Search for the cell housing the specified text and yield its (X, Y) center coordinate. 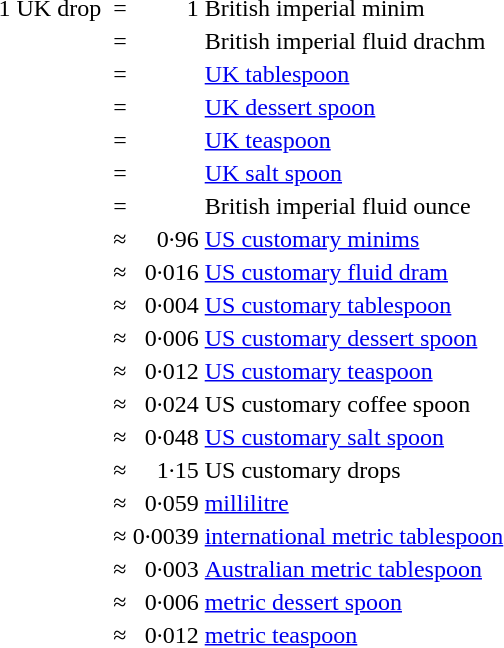
0·048 (166, 437)
0·012 (166, 371)
0·024 (166, 404)
0·004 (166, 305)
0·96 (166, 239)
1·15 (166, 470)
0·003 (166, 569)
0·0039 (166, 536)
0·059 (166, 503)
0·016 (166, 272)
